Extract the [X, Y] coordinate from the center of the cell holding the provided text.  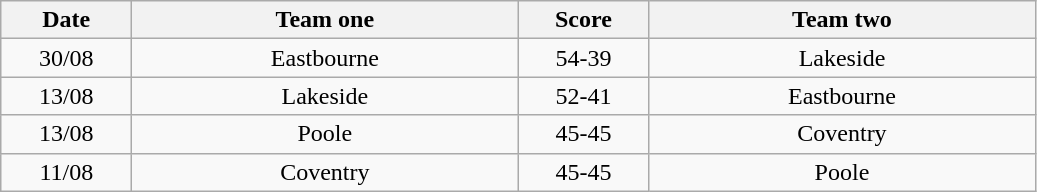
30/08 [66, 58]
54-39 [584, 58]
52-41 [584, 96]
Score [584, 20]
Team two [842, 20]
Team one [325, 20]
11/08 [66, 172]
Date [66, 20]
